Pinpoint the cell where the given text exists, returning its (X, Y) midpoint coordinate. 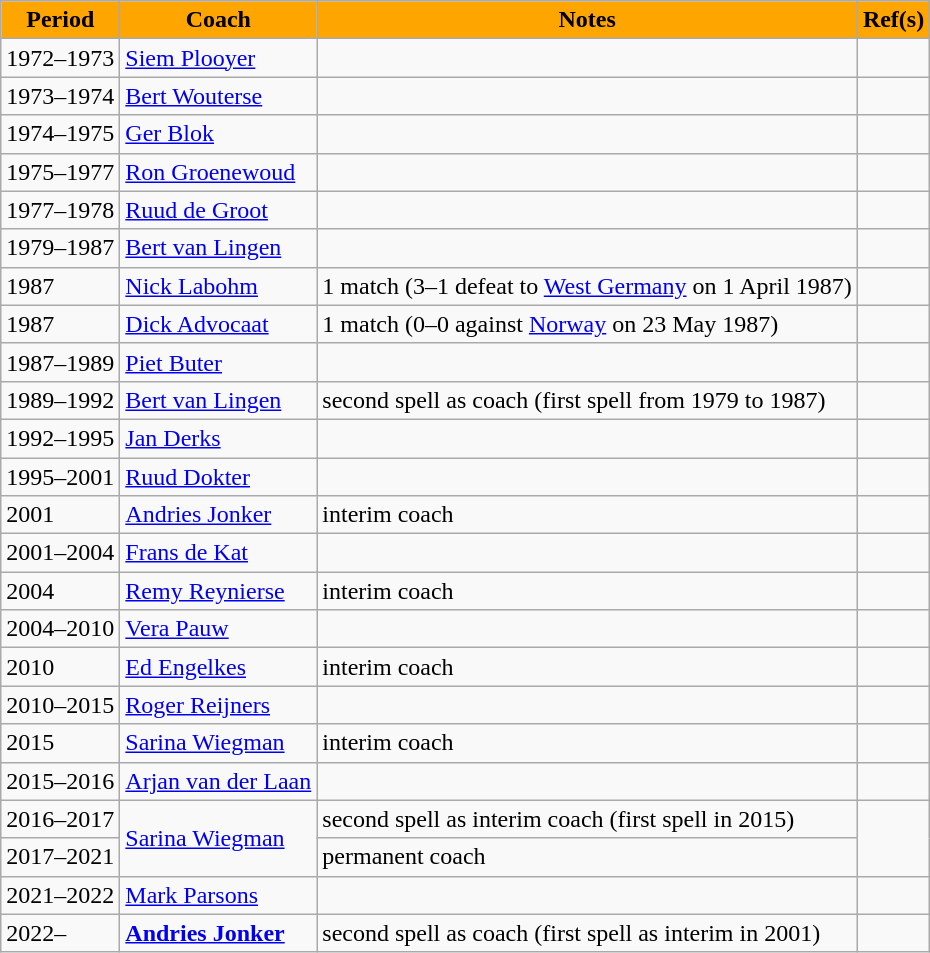
Remy Reynierse (218, 591)
second spell as interim coach (first spell in 2015) (588, 819)
1977–1978 (60, 210)
1975–1977 (60, 172)
2001 (60, 515)
Ruud Dokter (218, 477)
2004–2010 (60, 629)
1973–1974 (60, 96)
Siem Plooyer (218, 58)
1989–1992 (60, 400)
Nick Labohm (218, 286)
Coach (218, 20)
Vera Pauw (218, 629)
Ed Engelkes (218, 667)
second spell as coach (first spell from 1979 to 1987) (588, 400)
Ger Blok (218, 134)
2015–2016 (60, 781)
2017–2021 (60, 857)
Jan Derks (218, 438)
1992–1995 (60, 438)
Bert Wouterse (218, 96)
2015 (60, 743)
1979–1987 (60, 248)
Dick Advocaat (218, 324)
Notes (588, 20)
permanent coach (588, 857)
2001–2004 (60, 553)
1995–2001 (60, 477)
1987–1989 (60, 362)
Ron Groenewoud (218, 172)
Piet Buter (218, 362)
2021–2022 (60, 895)
second spell as coach (first spell as interim in 2001) (588, 933)
2010 (60, 667)
1974–1975 (60, 134)
2022– (60, 933)
1 match (3–1 defeat to West Germany on 1 April 1987) (588, 286)
2010–2015 (60, 705)
Mark Parsons (218, 895)
Arjan van der Laan (218, 781)
1972–1973 (60, 58)
Ruud de Groot (218, 210)
2004 (60, 591)
2016–2017 (60, 819)
Ref(s) (893, 20)
Frans de Kat (218, 553)
1 match (0–0 against Norway on 23 May 1987) (588, 324)
Period (60, 20)
Roger Reijners (218, 705)
